Find where the given text appears and provide that cell's center as [X, Y] coordinate. 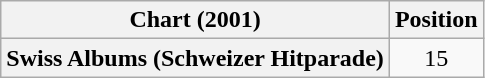
Swiss Albums (Schweizer Hitparade) [196, 58]
15 [436, 58]
Chart (2001) [196, 20]
Position [436, 20]
